Determine the (x, y) coordinate at the center of the cell enclosing the given text.  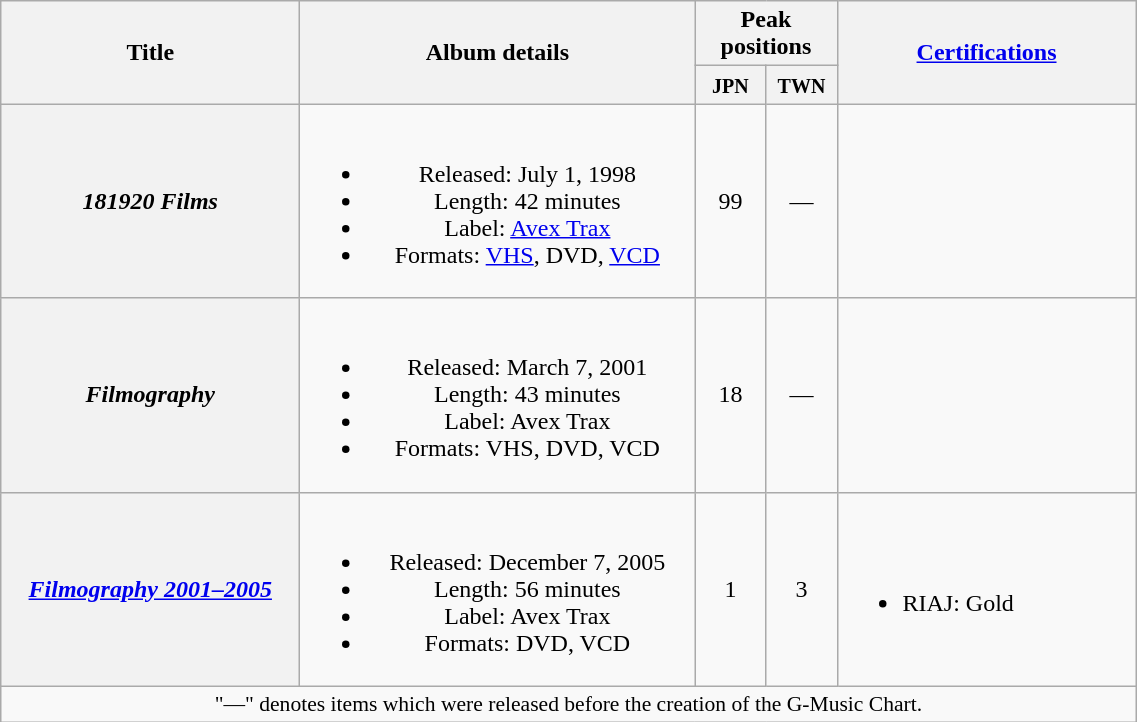
Album details (498, 52)
Released: December 7, 2005Length: 56 minutesLabel: Avex TraxFormats: DVD, VCD (498, 589)
Released: July 1, 1998Length: 42 minutesLabel: Avex TraxFormats: VHS, DVD, VCD (498, 201)
18 (730, 395)
Title (150, 52)
Filmography 2001–2005 (150, 589)
TWN (802, 85)
"—" denotes items which were released before the creation of the G-Music Chart. (568, 704)
RIAJ: Gold (986, 589)
Released: March 7, 2001Length: 43 minutesLabel: Avex TraxFormats: VHS, DVD, VCD (498, 395)
Filmography (150, 395)
JPN (730, 85)
181920 Films (150, 201)
1 (730, 589)
3 (802, 589)
99 (730, 201)
Peak positions (766, 34)
Certifications (986, 52)
